From the cell containing the given text, extract its center point as (x, y) coordinate. 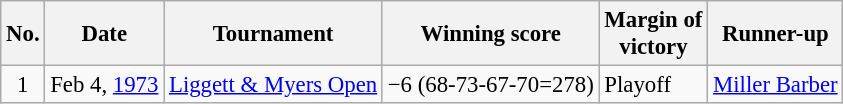
−6 (68-73-67-70=278) (490, 85)
Winning score (490, 34)
Playoff (654, 85)
1 (23, 85)
Date (104, 34)
Runner-up (776, 34)
Margin ofvictory (654, 34)
Tournament (274, 34)
No. (23, 34)
Feb 4, 1973 (104, 85)
Liggett & Myers Open (274, 85)
Miller Barber (776, 85)
